Determine the [X, Y] coordinate at the center of the cell enclosing the given text.  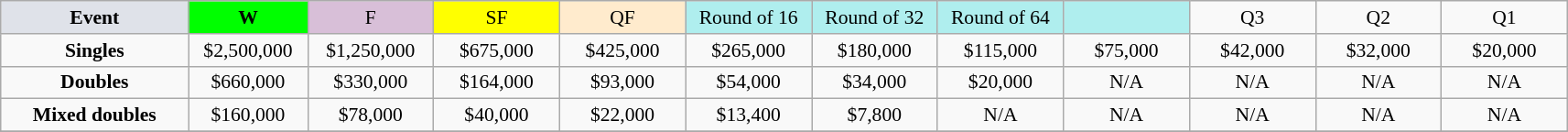
$660,000 [248, 82]
Q3 [1252, 17]
Round of 64 [1000, 17]
$1,250,000 [371, 50]
$164,000 [497, 82]
$330,000 [371, 82]
Q1 [1505, 17]
$265,000 [749, 50]
$75,000 [1127, 50]
$160,000 [248, 115]
$22,000 [622, 115]
SF [497, 17]
$180,000 [874, 50]
$425,000 [622, 50]
Event [95, 17]
$34,000 [874, 82]
$40,000 [497, 115]
F [371, 17]
W [248, 17]
Round of 32 [874, 17]
$93,000 [622, 82]
$675,000 [497, 50]
Mixed doubles [95, 115]
$32,000 [1379, 50]
$7,800 [874, 115]
Q2 [1379, 17]
Singles [95, 50]
Doubles [95, 82]
$115,000 [1000, 50]
$78,000 [371, 115]
$42,000 [1252, 50]
$54,000 [749, 82]
QF [622, 17]
Round of 16 [749, 17]
$13,400 [749, 115]
$2,500,000 [248, 50]
